For the text-containing cell, return its midpoint in (X, Y) coordinate format. 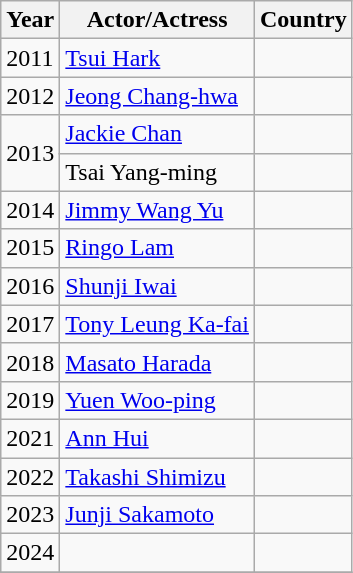
2013 (30, 153)
Masato Harada (158, 362)
Ringo Lam (158, 248)
2022 (30, 477)
Country (303, 20)
Yuen Woo-ping (158, 400)
Tsai Yang-ming (158, 172)
2023 (30, 515)
Jeong Chang-hwa (158, 96)
2014 (30, 210)
2019 (30, 400)
2018 (30, 362)
2017 (30, 324)
Shunji Iwai (158, 286)
Actor/Actress (158, 20)
2012 (30, 96)
2016 (30, 286)
2015 (30, 248)
Takashi Shimizu (158, 477)
Jackie Chan (158, 134)
Tony Leung Ka-fai (158, 324)
Ann Hui (158, 438)
Tsui Hark (158, 58)
2024 (30, 553)
2011 (30, 58)
Year (30, 20)
2021 (30, 438)
Junji Sakamoto (158, 515)
Jimmy Wang Yu (158, 210)
